For the text-containing cell, return its midpoint in [x, y] coordinate format. 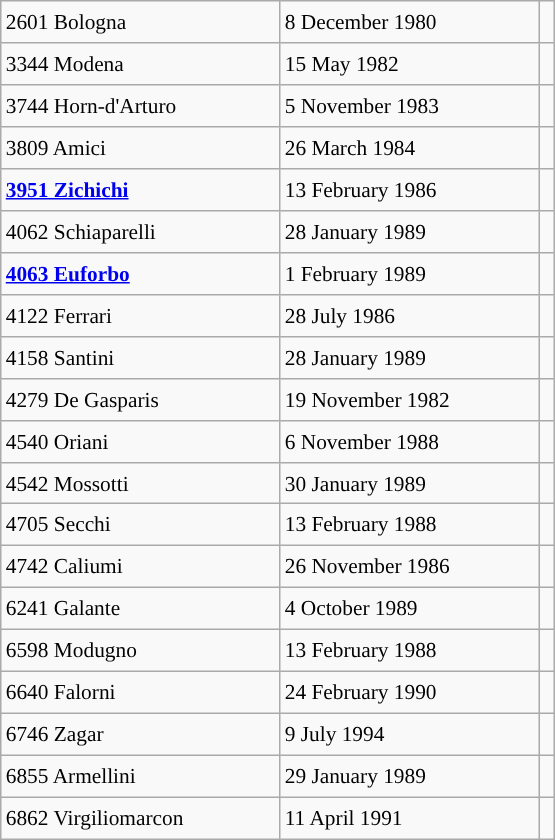
3344 Modena [140, 64]
4158 Santini [140, 357]
30 January 1989 [410, 483]
4742 Caliumi [140, 567]
8 December 1980 [410, 22]
4 October 1989 [410, 609]
6640 Falorni [140, 693]
1 February 1989 [410, 274]
5 November 1983 [410, 106]
19 November 1982 [410, 399]
11 April 1991 [410, 818]
3744 Horn-d'Arturo [140, 106]
3951 Zichichi [140, 190]
3809 Amici [140, 148]
13 February 1986 [410, 190]
28 July 1986 [410, 315]
9 July 1994 [410, 735]
4540 Oriani [140, 441]
6598 Modugno [140, 651]
15 May 1982 [410, 64]
6862 Virgiliomarcon [140, 818]
4063 Euforbo [140, 274]
4705 Secchi [140, 525]
6746 Zagar [140, 735]
4122 Ferrari [140, 315]
29 January 1989 [410, 776]
4542 Mossotti [140, 483]
26 November 1986 [410, 567]
24 February 1990 [410, 693]
6241 Galante [140, 609]
26 March 1984 [410, 148]
2601 Bologna [140, 22]
6 November 1988 [410, 441]
4279 De Gasparis [140, 399]
4062 Schiaparelli [140, 232]
6855 Armellini [140, 776]
